Locate the cell with the specified text and output its (x, y) center coordinate. 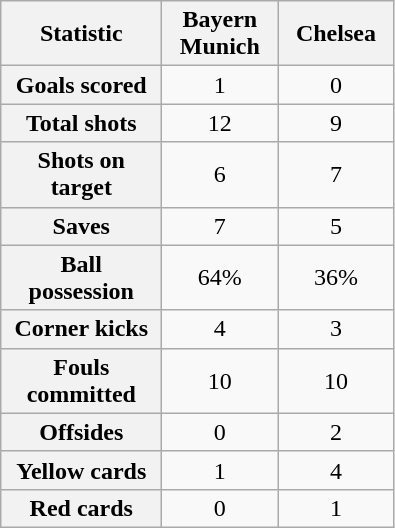
Shots on target (82, 174)
Ball possession (82, 278)
9 (336, 123)
12 (220, 123)
5 (336, 226)
Statistic (82, 34)
6 (220, 174)
Yellow cards (82, 470)
3 (336, 329)
Bayern Munich (220, 34)
Corner kicks (82, 329)
Chelsea (336, 34)
64% (220, 278)
Total shots (82, 123)
Fouls committed (82, 380)
Red cards (82, 508)
36% (336, 278)
Goals scored (82, 85)
Saves (82, 226)
2 (336, 432)
Offsides (82, 432)
